Scan for the cell matching the given text and deliver its [X, Y] coordinate at center. 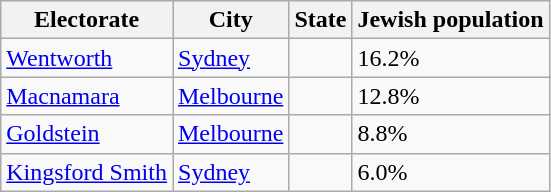
Jewish population [450, 20]
Goldstein [87, 134]
City [230, 20]
12.8% [450, 96]
6.0% [450, 172]
16.2% [450, 58]
State [320, 20]
Electorate [87, 20]
8.8% [450, 134]
Wentworth [87, 58]
Kingsford Smith [87, 172]
Macnamara [87, 96]
